Search for the cell housing the specified text and yield its (x, y) center coordinate. 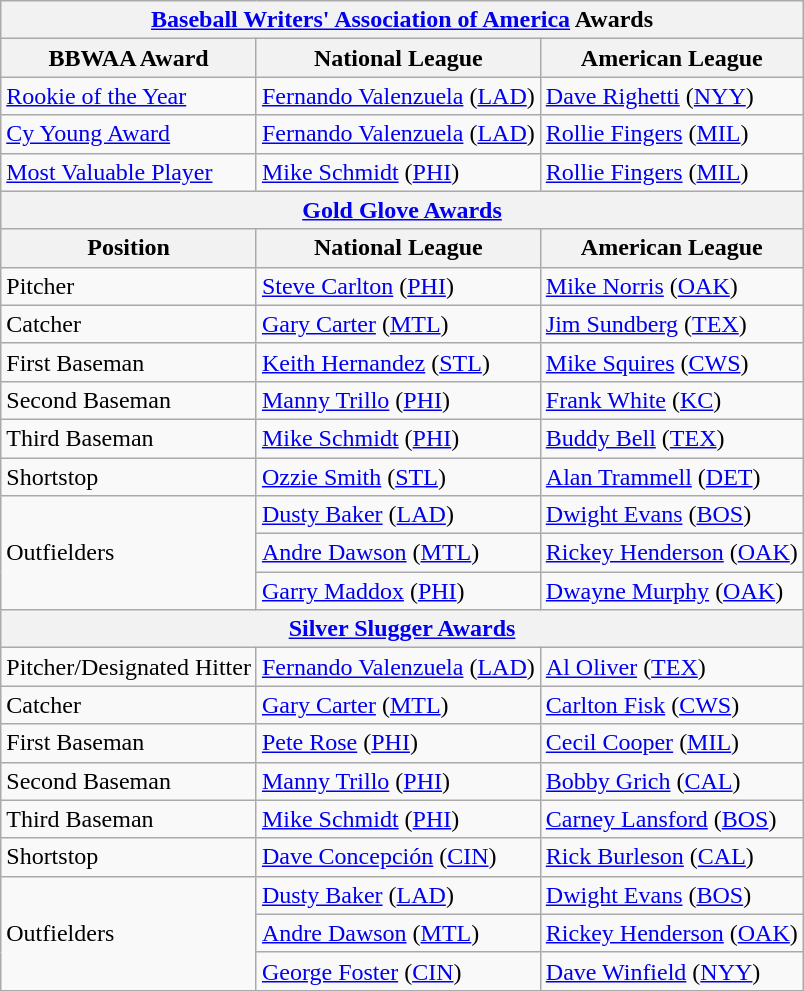
Rick Burleson (CAL) (672, 857)
Rookie of the Year (129, 96)
Mike Norris (OAK) (672, 286)
Gold Glove Awards (402, 210)
Pitcher/Designated Hitter (129, 667)
Ozzie Smith (STL) (398, 477)
Mike Squires (CWS) (672, 362)
Bobby Grich (CAL) (672, 781)
Dave Concepción (CIN) (398, 857)
Steve Carlton (PHI) (398, 286)
Dave Righetti (NYY) (672, 96)
Position (129, 248)
Baseball Writers' Association of America Awards (402, 20)
Cecil Cooper (MIL) (672, 743)
Frank White (KC) (672, 400)
Silver Slugger Awards (402, 629)
Dwayne Murphy (OAK) (672, 591)
Garry Maddox (PHI) (398, 591)
BBWAA Award (129, 58)
Carney Lansford (BOS) (672, 819)
Al Oliver (TEX) (672, 667)
Alan Trammell (DET) (672, 477)
Cy Young Award (129, 134)
Dave Winfield (NYY) (672, 971)
Pitcher (129, 286)
Keith Hernandez (STL) (398, 362)
George Foster (CIN) (398, 971)
Most Valuable Player (129, 172)
Jim Sundberg (TEX) (672, 324)
Pete Rose (PHI) (398, 743)
Carlton Fisk (CWS) (672, 705)
Buddy Bell (TEX) (672, 438)
